Pinpoint the cell where the given text exists, returning its (x, y) midpoint coordinate. 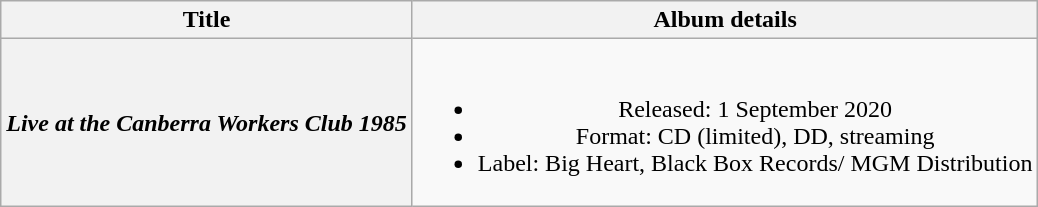
Released: 1 September 2020Format: CD (limited), DD, streamingLabel: Big Heart, Black Box Records/ MGM Distribution (725, 122)
Title (207, 20)
Album details (725, 20)
Live at the Canberra Workers Club 1985 (207, 122)
